Return [X, Y] of the center of cell containing provided text 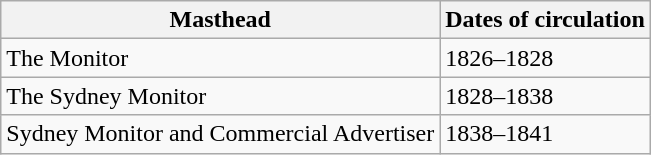
Dates of circulation [546, 20]
1826–1828 [546, 58]
1838–1841 [546, 134]
Sydney Monitor and Commercial Advertiser [220, 134]
Masthead [220, 20]
1828–1838 [546, 96]
The Sydney Monitor [220, 96]
The Monitor [220, 58]
